Capture the cell that displays the provided text and extract its (x, y) central coordinate. 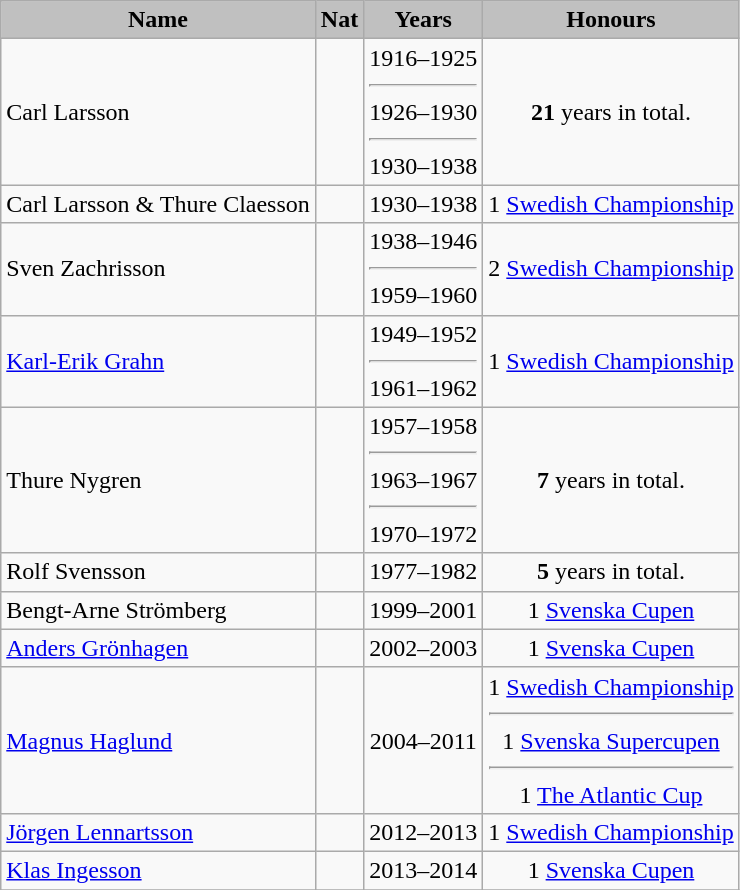
Honours (611, 20)
1957–19581963–19671970–1972 (424, 480)
Thure Nygren (158, 480)
Rolf Svensson (158, 572)
Bengt-Arne Strömberg (158, 610)
Karl-Erik Grahn (158, 361)
2013–2014 (424, 870)
2004–2011 (424, 740)
1916–19251926–19301930–1938 (424, 112)
1938–19461959–1960 (424, 269)
7 years in total. (611, 480)
Jörgen Lennartsson (158, 832)
Carl Larsson & Thure Claesson (158, 204)
Sven Zachrisson (158, 269)
Klas Ingesson (158, 870)
1999–2001 (424, 610)
1 Swedish Championship1 Svenska Supercupen1 The Atlantic Cup (611, 740)
1977–1982 (424, 572)
2 Swedish Championship (611, 269)
21 years in total. (611, 112)
Nat (339, 20)
2012–2013 (424, 832)
5 years in total. (611, 572)
Years (424, 20)
1949–19521961–1962 (424, 361)
Magnus Haglund (158, 740)
1930–1938 (424, 204)
Carl Larsson (158, 112)
Anders Grönhagen (158, 648)
2002–2003 (424, 648)
Name (158, 20)
